Locate the cell with the specified text and output its (x, y) center coordinate. 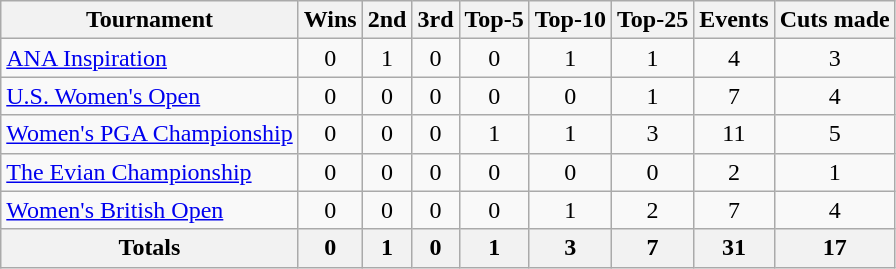
3rd (436, 20)
Wins (330, 20)
17 (834, 248)
Events (734, 20)
11 (734, 134)
Top-25 (652, 20)
31 (734, 248)
The Evian Championship (150, 172)
U.S. Women's Open (150, 96)
Cuts made (834, 20)
5 (834, 134)
2nd (387, 20)
ANA Inspiration (150, 58)
Tournament (150, 20)
Top-5 (494, 20)
Top-10 (570, 20)
Women's British Open (150, 210)
Totals (150, 248)
Women's PGA Championship (150, 134)
